Return the [X, Y] coordinate for the center point of the cell that contains the specified text.  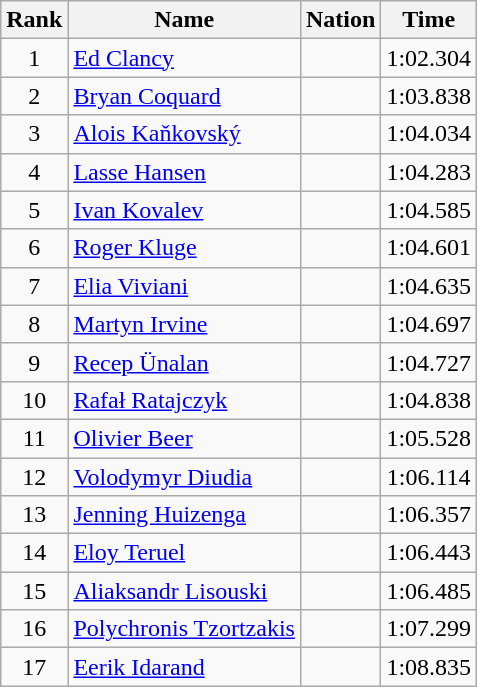
13 [34, 515]
11 [34, 438]
8 [34, 324]
Nation [340, 20]
4 [34, 172]
1:04.034 [429, 134]
16 [34, 629]
1:06.357 [429, 515]
Rafał Ratajczyk [184, 400]
Eerik Idarand [184, 667]
6 [34, 248]
1:04.283 [429, 172]
1:04.585 [429, 210]
1:04.635 [429, 286]
1:04.838 [429, 400]
1:08.835 [429, 667]
3 [34, 134]
Martyn Irvine [184, 324]
Ivan Kovalev [184, 210]
15 [34, 591]
Recep Ünalan [184, 362]
1:02.304 [429, 58]
1:06.114 [429, 477]
Lasse Hansen [184, 172]
7 [34, 286]
1 [34, 58]
Roger Kluge [184, 248]
Eloy Teruel [184, 553]
1:07.299 [429, 629]
Ed Clancy [184, 58]
14 [34, 553]
1:04.601 [429, 248]
Olivier Beer [184, 438]
1:06.485 [429, 591]
1:04.727 [429, 362]
Elia Viviani [184, 286]
Time [429, 20]
17 [34, 667]
1:04.697 [429, 324]
Aliaksandr Lisouski [184, 591]
Alois Kaňkovský [184, 134]
Polychronis Tzortzakis [184, 629]
5 [34, 210]
Name [184, 20]
12 [34, 477]
1:06.443 [429, 553]
1:05.528 [429, 438]
1:03.838 [429, 96]
9 [34, 362]
10 [34, 400]
2 [34, 96]
Jenning Huizenga [184, 515]
Rank [34, 20]
Bryan Coquard [184, 96]
Volodymyr Diudia [184, 477]
